Search for the cell housing the specified text and yield its (x, y) center coordinate. 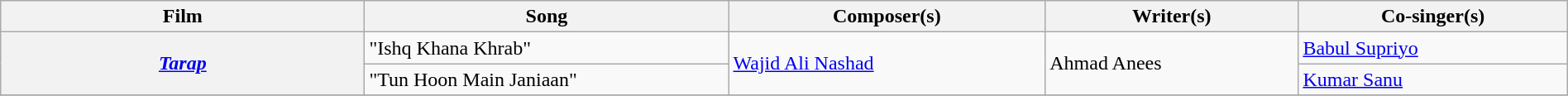
Babul Supriyo (1432, 48)
Tarap (183, 64)
"Tun Hoon Main Janiaan" (547, 79)
"Ishq Khana Khrab" (547, 48)
Co-singer(s) (1432, 17)
Wajid Ali Nashad (887, 64)
Song (547, 17)
Film (183, 17)
Ahmad Anees (1172, 64)
Kumar Sanu (1432, 79)
Composer(s) (887, 17)
Writer(s) (1172, 17)
